Determine the [X, Y] coordinate at the center of the cell enclosing the given text.  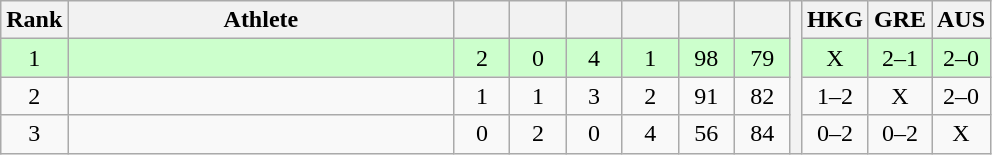
GRE [900, 20]
Athlete [261, 20]
AUS [962, 20]
84 [762, 134]
79 [762, 58]
82 [762, 96]
Rank [34, 20]
56 [706, 134]
91 [706, 96]
98 [706, 58]
HKG [834, 20]
2–1 [900, 58]
1–2 [834, 96]
